Find where the given text appears and provide that cell's center as [X, Y] coordinate. 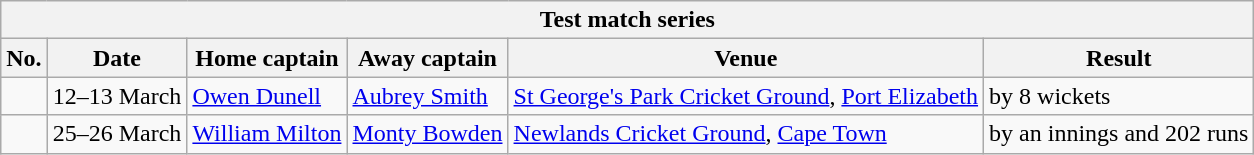
12–13 March [117, 96]
Date [117, 58]
by an innings and 202 runs [1119, 134]
William Milton [267, 134]
St George's Park Cricket Ground, Port Elizabeth [746, 96]
Venue [746, 58]
Home captain [267, 58]
Monty Bowden [428, 134]
No. [24, 58]
Result [1119, 58]
Away captain [428, 58]
Test match series [628, 20]
25–26 March [117, 134]
Owen Dunell [267, 96]
Newlands Cricket Ground, Cape Town [746, 134]
by 8 wickets [1119, 96]
Aubrey Smith [428, 96]
